Detect which cell encompasses the target text, then output its (X, Y) center coordinate. 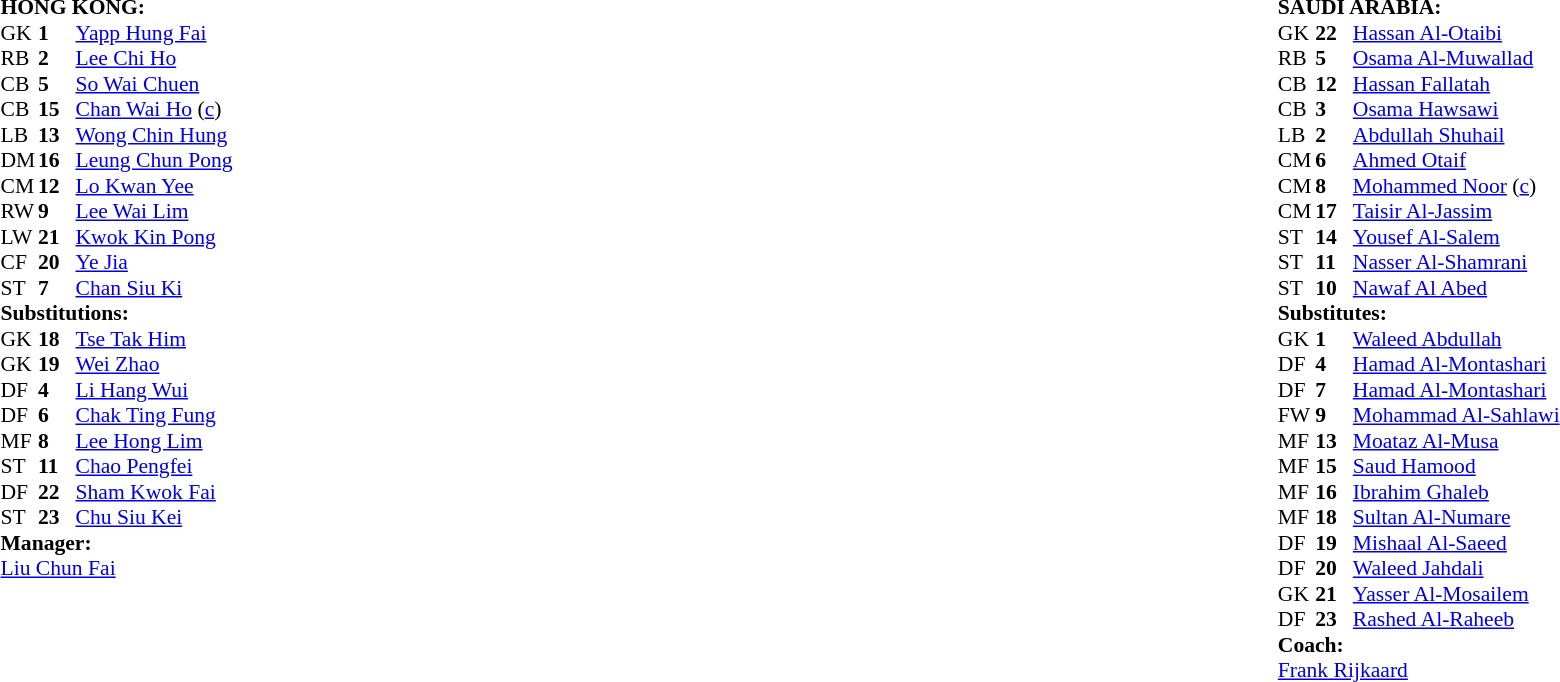
10 (1334, 288)
Substitutions: (116, 313)
Saud Hamood (1456, 467)
Chan Wai Ho (c) (154, 109)
Lo Kwan Yee (154, 186)
Coach: (1419, 645)
Lee Hong Lim (154, 441)
Rashed Al-Raheeb (1456, 619)
Lee Wai Lim (154, 211)
Mishaal Al-Saeed (1456, 543)
FW (1297, 415)
Waleed Abdullah (1456, 339)
Chan Siu Ki (154, 288)
Kwok Kin Pong (154, 237)
Manager: (116, 543)
Ahmed Otaif (1456, 161)
Yousef Al-Salem (1456, 237)
17 (1334, 211)
Chak Ting Fung (154, 415)
Taisir Al-Jassim (1456, 211)
Mohammed Noor (c) (1456, 186)
Moataz Al-Musa (1456, 441)
Osama Al-Muwallad (1456, 59)
Chu Siu Kei (154, 517)
DM (19, 161)
RW (19, 211)
Chao Pengfei (154, 467)
Ibrahim Ghaleb (1456, 492)
Tse Tak Him (154, 339)
Wong Chin Hung (154, 135)
3 (1334, 109)
LW (19, 237)
Yapp Hung Fai (154, 33)
Sham Kwok Fai (154, 492)
Nawaf Al Abed (1456, 288)
14 (1334, 237)
Ye Jia (154, 263)
Sultan Al-Numare (1456, 517)
Substitutes: (1419, 313)
Yasser Al-Mosailem (1456, 594)
Mohammad Al-Sahlawi (1456, 415)
Nasser Al-Shamrani (1456, 263)
So Wai Chuen (154, 84)
Wei Zhao (154, 365)
CF (19, 263)
Hassan Fallatah (1456, 84)
Osama Hawsawi (1456, 109)
Abdullah Shuhail (1456, 135)
Waleed Jahdali (1456, 569)
Li Hang Wui (154, 390)
Hassan Al-Otaibi (1456, 33)
Lee Chi Ho (154, 59)
Leung Chun Pong (154, 161)
Liu Chun Fai (116, 569)
